Pinpoint the cell where the given text exists, returning its [x, y] midpoint coordinate. 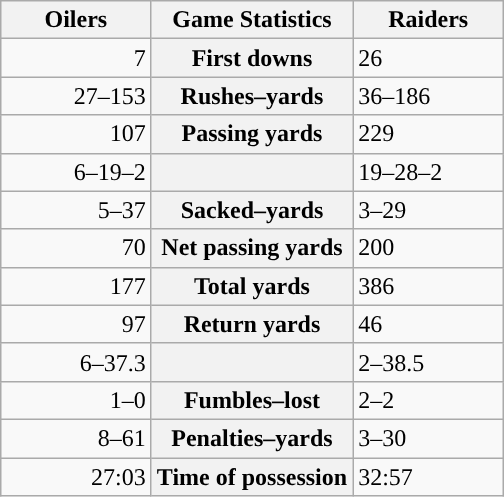
26 [428, 58]
Total yards [252, 286]
32:57 [428, 477]
229 [428, 134]
Game Statistics [252, 20]
Penalties–yards [252, 438]
6–19–2 [76, 172]
107 [76, 134]
Rushes–yards [252, 96]
3–30 [428, 438]
27:03 [76, 477]
2–2 [428, 400]
7 [76, 58]
Fumbles–lost [252, 400]
27–153 [76, 96]
200 [428, 248]
Passing yards [252, 134]
Time of possession [252, 477]
97 [76, 324]
36–186 [428, 96]
6–37.3 [76, 362]
1–0 [76, 400]
46 [428, 324]
5–37 [76, 210]
Raiders [428, 20]
8–61 [76, 438]
2–38.5 [428, 362]
3–29 [428, 210]
177 [76, 286]
Net passing yards [252, 248]
386 [428, 286]
Sacked–yards [252, 210]
Return yards [252, 324]
Oilers [76, 20]
19–28–2 [428, 172]
70 [76, 248]
First downs [252, 58]
